From the cell containing the given text, extract its center point as [x, y] coordinate. 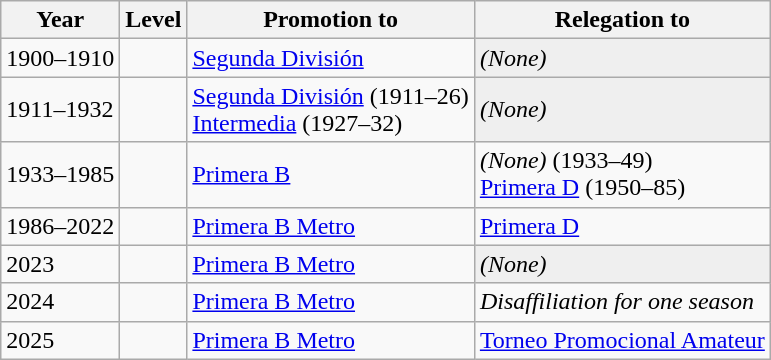
2025 [60, 340]
Year [60, 20]
1911–1932 [60, 110]
1986–2022 [60, 226]
1900–1910 [60, 58]
Primera B [330, 174]
(None) (1933–49) Primera D (1950–85) [622, 174]
2024 [60, 302]
Relegation to [622, 20]
Promotion to [330, 20]
Primera D [622, 226]
Disaffiliation for one season [622, 302]
Level [154, 20]
1933–1985 [60, 174]
Segunda División (1911–26)Intermedia (1927–32) [330, 110]
Segunda División [330, 58]
2023 [60, 264]
Torneo Promocional Amateur [622, 340]
